Return the (x, y) coordinate for the center point of the cell that contains the specified text.  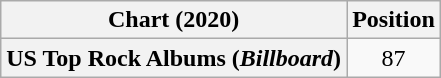
87 (394, 58)
Position (394, 20)
US Top Rock Albums (Billboard) (174, 58)
Chart (2020) (174, 20)
